Output the [X, Y] coordinate of the center of the cell containing the given text.  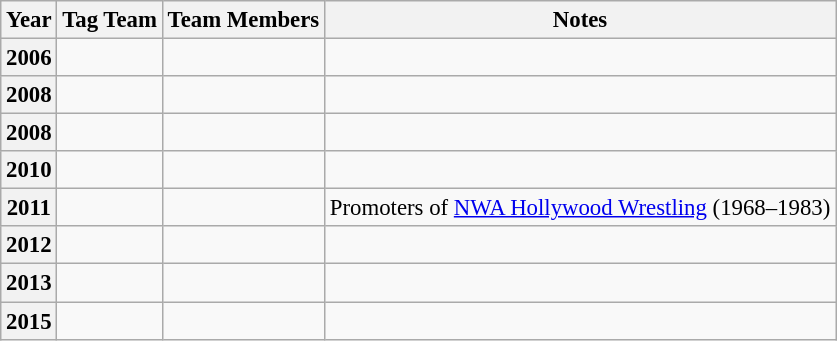
2006 [29, 58]
Tag Team [110, 20]
Team Members [243, 20]
2010 [29, 170]
Promoters of NWA Hollywood Wrestling (1968–1983) [580, 208]
Notes [580, 20]
Year [29, 20]
2012 [29, 245]
2013 [29, 283]
2011 [29, 208]
2015 [29, 321]
